Return the (X, Y) coordinate for the center point of the cell that contains the specified text.  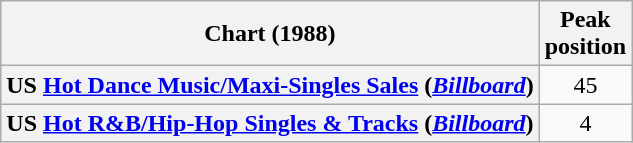
Peakposition (585, 34)
4 (585, 123)
Chart (1988) (270, 34)
45 (585, 85)
US Hot Dance Music/Maxi-Singles Sales (Billboard) (270, 85)
US Hot R&B/Hip-Hop Singles & Tracks (Billboard) (270, 123)
